Return the (X, Y) coordinate for the center point of the cell that contains the specified text.  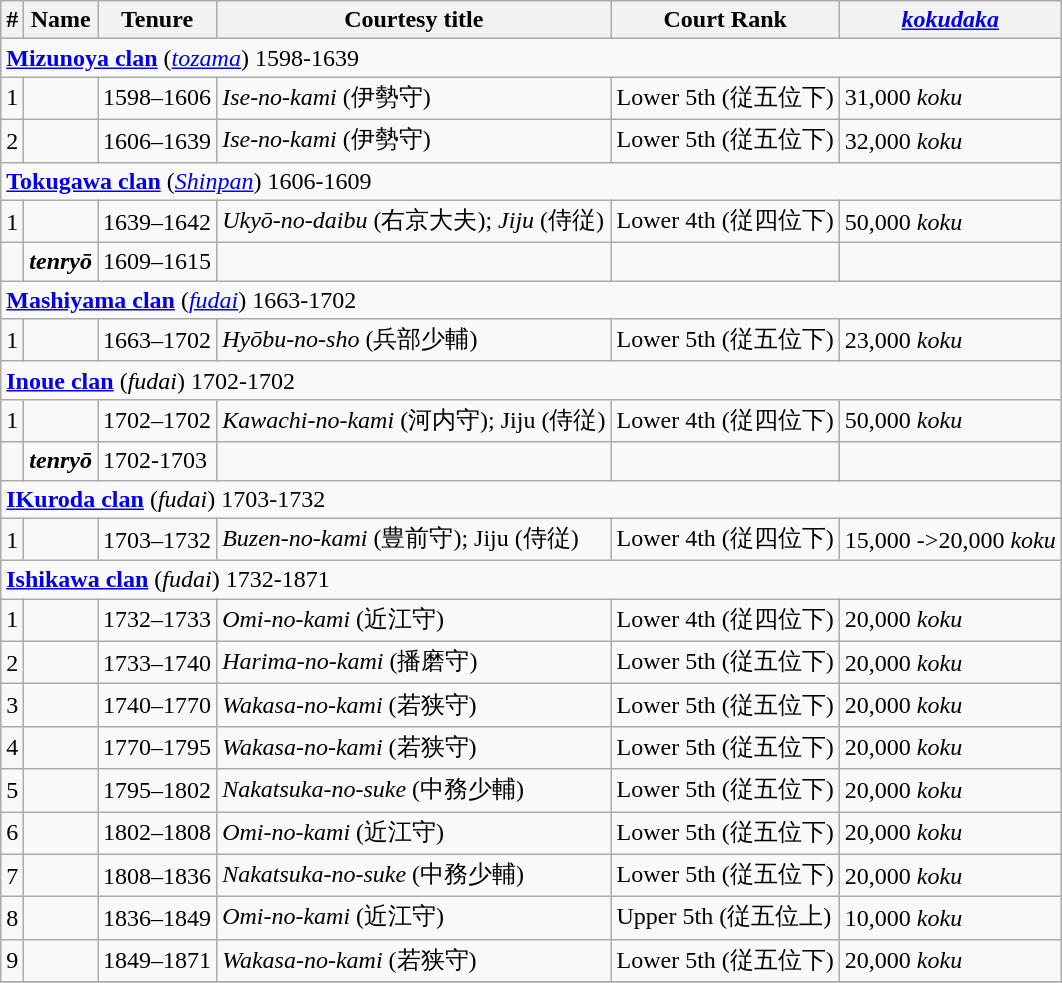
1740–1770 (158, 706)
4 (12, 748)
Tokugawa clan (Shinpan) 1606-1609 (531, 181)
1732–1733 (158, 620)
1702-1703 (158, 461)
Inoue clan (fudai) 1702-1702 (531, 380)
9 (12, 960)
7 (12, 876)
Courtesy title (414, 20)
23,000 koku (950, 340)
10,000 koku (950, 918)
1795–1802 (158, 790)
Tenure (158, 20)
5 (12, 790)
Court Rank (725, 20)
Upper 5th (従五位上) (725, 918)
1703–1732 (158, 540)
1836–1849 (158, 918)
15,000 ->20,000 koku (950, 540)
1808–1836 (158, 876)
Buzen-no-kami (豊前守); Jiju (侍従) (414, 540)
Mashiyama clan (fudai) 1663-1702 (531, 300)
1639–1642 (158, 222)
1606–1639 (158, 140)
Kawachi-no-kami (河内守); Jiju (侍従) (414, 420)
Mizunoya clan (tozama) 1598-1639 (531, 58)
# (12, 20)
IKuroda clan (fudai) 1703-1732 (531, 499)
Harima-no-kami (播磨守) (414, 662)
Ukyō-no-daibu (右京大夫); Jiju (侍従) (414, 222)
1663–1702 (158, 340)
Ishikawa clan (fudai) 1732-1871 (531, 580)
1598–1606 (158, 98)
kokudaka (950, 20)
3 (12, 706)
31,000 koku (950, 98)
1802–1808 (158, 834)
1849–1871 (158, 960)
32,000 koku (950, 140)
6 (12, 834)
Name (61, 20)
1702–1702 (158, 420)
Hyōbu-no-sho (兵部少輔) (414, 340)
1609–1615 (158, 262)
1733–1740 (158, 662)
1770–1795 (158, 748)
8 (12, 918)
